Output the (X, Y) coordinate of the center of the cell containing the given text.  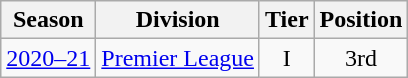
2020–21 (48, 58)
I (286, 58)
Position (361, 20)
Tier (286, 20)
Season (48, 20)
3rd (361, 58)
Premier League (178, 58)
Division (178, 20)
